Find where the given text appears and provide that cell's center as [X, Y] coordinate. 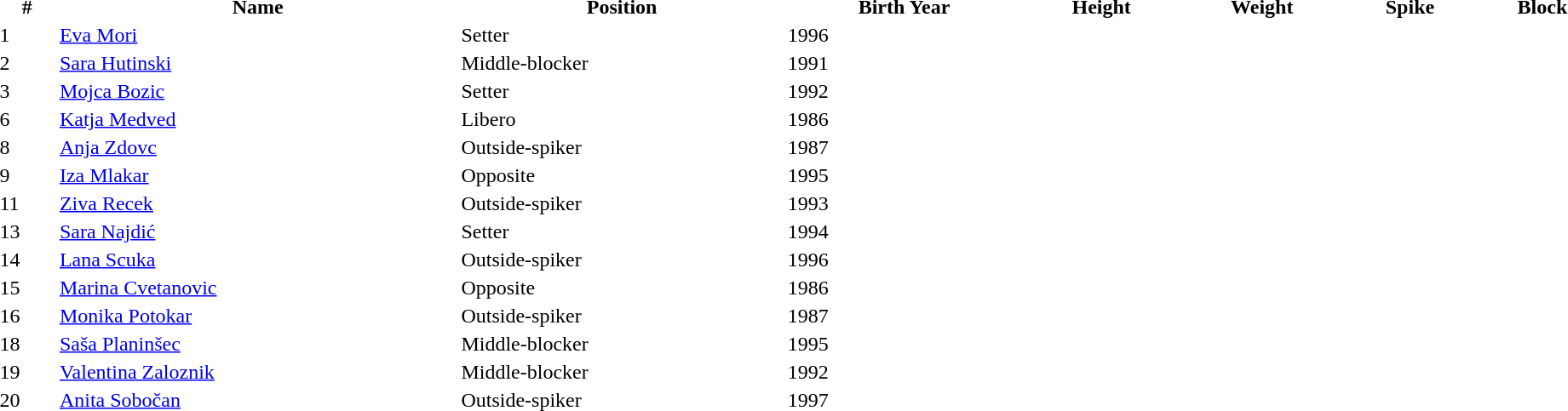
Sara Najdić [257, 231]
1993 [905, 203]
Anja Zdovc [257, 147]
Valentina Zaloznik [257, 372]
1994 [905, 231]
Lana Scuka [257, 260]
Ziva Recek [257, 203]
Mojca Bozic [257, 91]
Libero [622, 119]
1991 [905, 63]
Eva Mori [257, 35]
Katja Medved [257, 119]
Saša Planinšec [257, 344]
Monika Potokar [257, 316]
Sara Hutinski [257, 63]
Iza Mlakar [257, 175]
Marina Cvetanovic [257, 288]
